Capture the cell that displays the provided text and extract its [x, y] central coordinate. 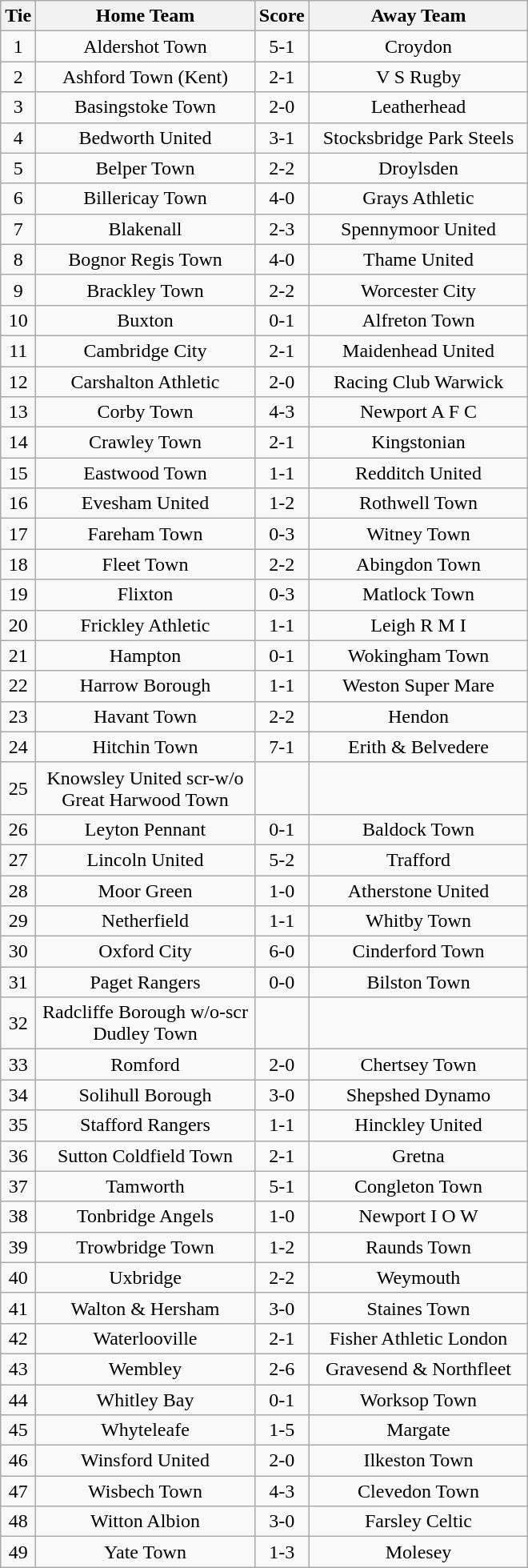
42 [18, 1338]
Margate [418, 1430]
Tie [18, 16]
14 [18, 443]
Whyteleafe [146, 1430]
Solihull Borough [146, 1095]
10 [18, 320]
36 [18, 1156]
31 [18, 982]
Waterlooville [146, 1338]
26 [18, 829]
Hampton [146, 656]
Tonbridge Angels [146, 1217]
Cinderford Town [418, 952]
Home Team [146, 16]
Sutton Coldfield Town [146, 1156]
Thame United [418, 259]
Droylsden [418, 168]
Oxford City [146, 952]
Worcester City [418, 290]
Havant Town [146, 716]
4 [18, 138]
7-1 [282, 747]
29 [18, 921]
Wisbech Town [146, 1491]
Eastwood Town [146, 473]
Stocksbridge Park Steels [418, 138]
Brackley Town [146, 290]
Bognor Regis Town [146, 259]
11 [18, 351]
24 [18, 747]
40 [18, 1277]
Croydon [418, 46]
Billericay Town [146, 199]
Netherfield [146, 921]
Trafford [418, 860]
47 [18, 1491]
37 [18, 1186]
Fleet Town [146, 564]
Carshalton Athletic [146, 382]
32 [18, 1023]
Whitby Town [418, 921]
Frickley Athletic [146, 625]
Away Team [418, 16]
22 [18, 686]
30 [18, 952]
Newport I O W [418, 1217]
33 [18, 1065]
48 [18, 1522]
Clevedon Town [418, 1491]
Rothwell Town [418, 503]
Buxton [146, 320]
Harrow Borough [146, 686]
Aldershot Town [146, 46]
6 [18, 199]
28 [18, 891]
3 [18, 107]
1 [18, 46]
Alfreton Town [418, 320]
12 [18, 382]
Blakenall [146, 229]
13 [18, 412]
Basingstoke Town [146, 107]
Abingdon Town [418, 564]
Tamworth [146, 1186]
Wokingham Town [418, 656]
8 [18, 259]
V S Rugby [418, 77]
1-5 [282, 1430]
Romford [146, 1065]
25 [18, 788]
27 [18, 860]
Kingstonian [418, 443]
Leatherhead [418, 107]
Gretna [418, 1156]
17 [18, 534]
49 [18, 1552]
Witney Town [418, 534]
Radcliffe Borough w/o-scr Dudley Town [146, 1023]
35 [18, 1125]
Grays Athletic [418, 199]
41 [18, 1308]
2-3 [282, 229]
Erith & Belvedere [418, 747]
Moor Green [146, 891]
Redditch United [418, 473]
19 [18, 595]
Hendon [418, 716]
5 [18, 168]
15 [18, 473]
Weston Super Mare [418, 686]
44 [18, 1400]
Congleton Town [418, 1186]
Atherstone United [418, 891]
2-6 [282, 1369]
Yate Town [146, 1552]
20 [18, 625]
Leyton Pennant [146, 829]
Hitchin Town [146, 747]
Stafford Rangers [146, 1125]
5-2 [282, 860]
Knowsley United scr-w/o Great Harwood Town [146, 788]
Wembley [146, 1369]
Fisher Athletic London [418, 1338]
45 [18, 1430]
43 [18, 1369]
Evesham United [146, 503]
Lincoln United [146, 860]
Cambridge City [146, 351]
6-0 [282, 952]
Crawley Town [146, 443]
46 [18, 1461]
Weymouth [418, 1277]
Newport A F C [418, 412]
Belper Town [146, 168]
Walton & Hersham [146, 1308]
Raunds Town [418, 1247]
Molesey [418, 1552]
18 [18, 564]
Uxbridge [146, 1277]
Score [282, 16]
Gravesend & Northfleet [418, 1369]
39 [18, 1247]
9 [18, 290]
Bilston Town [418, 982]
Racing Club Warwick [418, 382]
7 [18, 229]
Worksop Town [418, 1400]
21 [18, 656]
0-0 [282, 982]
Ilkeston Town [418, 1461]
23 [18, 716]
Flixton [146, 595]
Trowbridge Town [146, 1247]
Winsford United [146, 1461]
Farsley Celtic [418, 1522]
1-3 [282, 1552]
Ashford Town (Kent) [146, 77]
Fareham Town [146, 534]
Bedworth United [146, 138]
Staines Town [418, 1308]
Maidenhead United [418, 351]
Paget Rangers [146, 982]
Whitley Bay [146, 1400]
16 [18, 503]
38 [18, 1217]
Matlock Town [418, 595]
Corby Town [146, 412]
34 [18, 1095]
Shepshed Dynamo [418, 1095]
Hinckley United [418, 1125]
Spennymoor United [418, 229]
Chertsey Town [418, 1065]
Baldock Town [418, 829]
3-1 [282, 138]
Witton Albion [146, 1522]
Leigh R M I [418, 625]
2 [18, 77]
